Search for the cell housing the specified text and yield its [x, y] center coordinate. 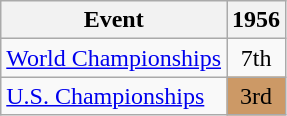
U.S. Championships [114, 96]
World Championships [114, 58]
3rd [256, 96]
Event [114, 20]
1956 [256, 20]
7th [256, 58]
